Identify which cell holds the provided text, then report its (x, y) central coordinate. 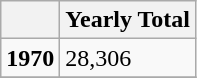
1970 (30, 58)
28,306 (128, 58)
Yearly Total (128, 20)
